Output the (X, Y) coordinate of the center of the cell containing the given text.  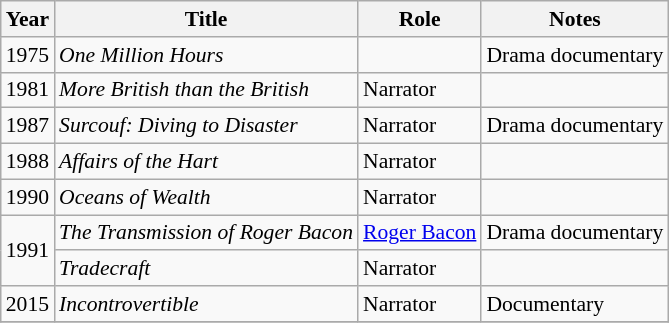
Incontrovertible (206, 304)
1987 (28, 126)
1990 (28, 197)
1981 (28, 90)
2015 (28, 304)
Oceans of Wealth (206, 197)
Tradecraft (206, 269)
Surcouf: Diving to Disaster (206, 126)
Roger Bacon (420, 233)
Documentary (574, 304)
The Transmission of Roger Bacon (206, 233)
More British than the British (206, 90)
Notes (574, 19)
Affairs of the Hart (206, 162)
Year (28, 19)
1991 (28, 250)
One Million Hours (206, 55)
1988 (28, 162)
Title (206, 19)
1975 (28, 55)
Role (420, 19)
